Locate the cell with the specified text and output its (X, Y) center coordinate. 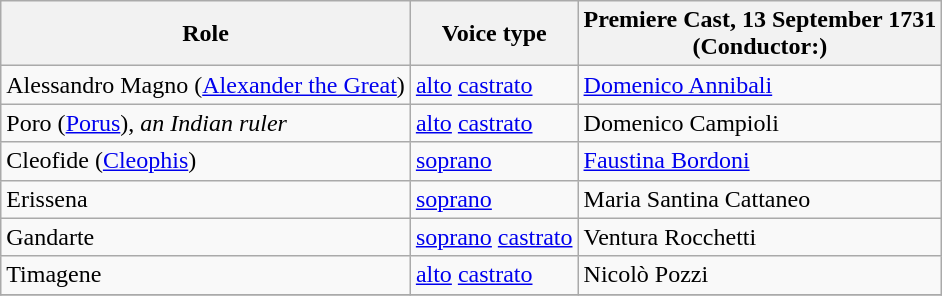
Faustina Bordoni (760, 161)
Gandarte (206, 237)
Domenico Annibali (760, 85)
Nicolò Pozzi (760, 275)
Premiere Cast, 13 September 1731 (Conductor:) (760, 34)
Ventura Rocchetti (760, 237)
Maria Santina Cattaneo (760, 199)
soprano castrato (494, 237)
Poro (Porus), an Indian ruler (206, 123)
Alessandro Magno (Alexander the Great) (206, 85)
Domenico Campioli (760, 123)
Role (206, 34)
Voice type (494, 34)
Timagene (206, 275)
Cleofide (Cleophis) (206, 161)
Erissena (206, 199)
